Search for the cell housing the specified text and yield its (x, y) center coordinate. 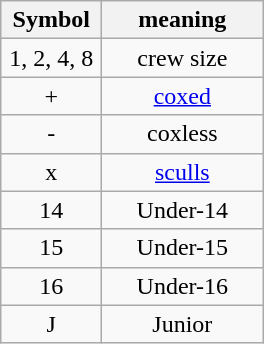
meaning (182, 20)
sculls (182, 172)
1, 2, 4, 8 (52, 58)
J (52, 324)
- (52, 134)
Under-14 (182, 210)
15 (52, 248)
Under-15 (182, 248)
coxless (182, 134)
Junior (182, 324)
x (52, 172)
+ (52, 96)
crew size (182, 58)
Symbol (52, 20)
Under-16 (182, 286)
16 (52, 286)
coxed (182, 96)
14 (52, 210)
